Return the (x, y) coordinate for the center point of the cell that contains the specified text.  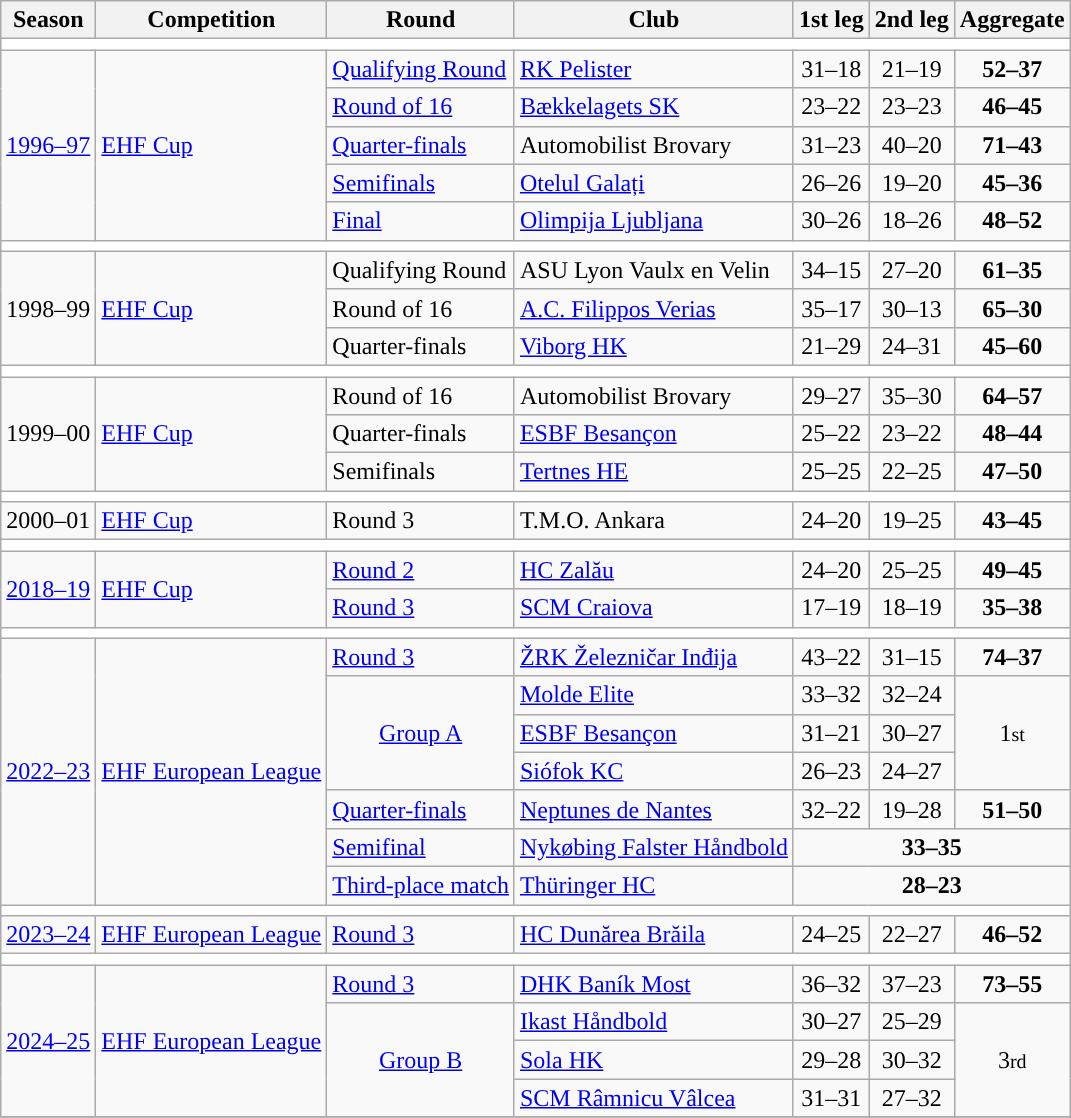
Competition (212, 20)
Group B (421, 1060)
65–30 (1012, 308)
SCM Râmnicu Vâlcea (654, 1098)
Viborg HK (654, 346)
32–22 (831, 809)
A.C. Filippos Verias (654, 308)
49–45 (1012, 570)
51–50 (1012, 809)
2nd leg (912, 20)
Round (421, 20)
18–26 (912, 221)
74–37 (1012, 657)
25–22 (831, 434)
Nykøbing Falster Håndbold (654, 847)
19–28 (912, 809)
26–26 (831, 183)
73–55 (1012, 984)
Semifinal (421, 847)
36–32 (831, 984)
Molde Elite (654, 695)
2024–25 (48, 1041)
23–23 (912, 107)
Olimpija Ljubljana (654, 221)
2022–23 (48, 771)
29–27 (831, 395)
Siófok KC (654, 771)
25–29 (912, 1022)
Round 2 (421, 570)
SCM Craiova (654, 608)
34–15 (831, 270)
Sola HK (654, 1060)
19–20 (912, 183)
48–52 (1012, 221)
45–60 (1012, 346)
46–45 (1012, 107)
Third-place match (421, 885)
Neptunes de Nantes (654, 809)
DHK Baník Most (654, 984)
2018–19 (48, 589)
71–43 (1012, 145)
HC Zalău (654, 570)
24–31 (912, 346)
3rd (1012, 1060)
45–36 (1012, 183)
33–32 (831, 695)
Season (48, 20)
24–25 (831, 935)
30–13 (912, 308)
43–45 (1012, 521)
1st leg (831, 20)
1996–97 (48, 145)
2000–01 (48, 521)
22–25 (912, 472)
33–35 (932, 847)
ASU Lyon Vaulx en Velin (654, 270)
18–19 (912, 608)
RK Pelister (654, 69)
31–21 (831, 733)
35–38 (1012, 608)
29–28 (831, 1060)
22–27 (912, 935)
31–31 (831, 1098)
Thüringer HC (654, 885)
1998–99 (48, 308)
HC Dunărea Brăila (654, 935)
Ikast Håndbold (654, 1022)
48–44 (1012, 434)
31–23 (831, 145)
21–19 (912, 69)
26–23 (831, 771)
28–23 (932, 885)
Aggregate (1012, 20)
Final (421, 221)
35–17 (831, 308)
32–24 (912, 695)
T.M.O. Ankara (654, 521)
61–35 (1012, 270)
1st (1012, 733)
43–22 (831, 657)
47–50 (1012, 472)
Group A (421, 733)
21–29 (831, 346)
ŽRK Železničar Inđija (654, 657)
2023–24 (48, 935)
27–32 (912, 1098)
17–19 (831, 608)
27–20 (912, 270)
35–30 (912, 395)
24–27 (912, 771)
31–18 (831, 69)
19–25 (912, 521)
Tertnes HE (654, 472)
30–32 (912, 1060)
52–37 (1012, 69)
Bækkelagets SK (654, 107)
1999–00 (48, 433)
37–23 (912, 984)
46–52 (1012, 935)
Club (654, 20)
64–57 (1012, 395)
30–26 (831, 221)
40–20 (912, 145)
Otelul Galați (654, 183)
31–15 (912, 657)
